Return [x, y] of the center of cell containing provided text 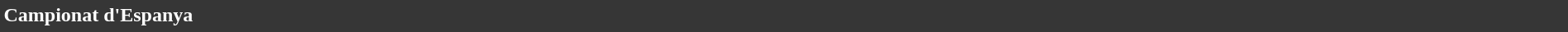
Campionat d'Espanya [784, 15]
